For the text-containing cell, return its midpoint in [x, y] coordinate format. 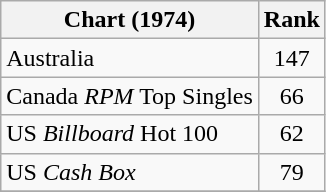
US Cash Box [130, 172]
66 [292, 96]
Canada RPM Top Singles [130, 96]
US Billboard Hot 100 [130, 134]
62 [292, 134]
Australia [130, 58]
Chart (1974) [130, 20]
Rank [292, 20]
79 [292, 172]
147 [292, 58]
